Find where the given text appears and provide that cell's center as [X, Y] coordinate. 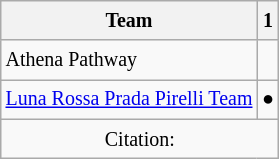
Luna Rossa Prada Pirelli Team [129, 100]
Citation: [140, 138]
Athena Pathway [129, 60]
Team [129, 20]
1 [268, 20]
● [268, 100]
